Return (x, y) of the center of cell containing provided text 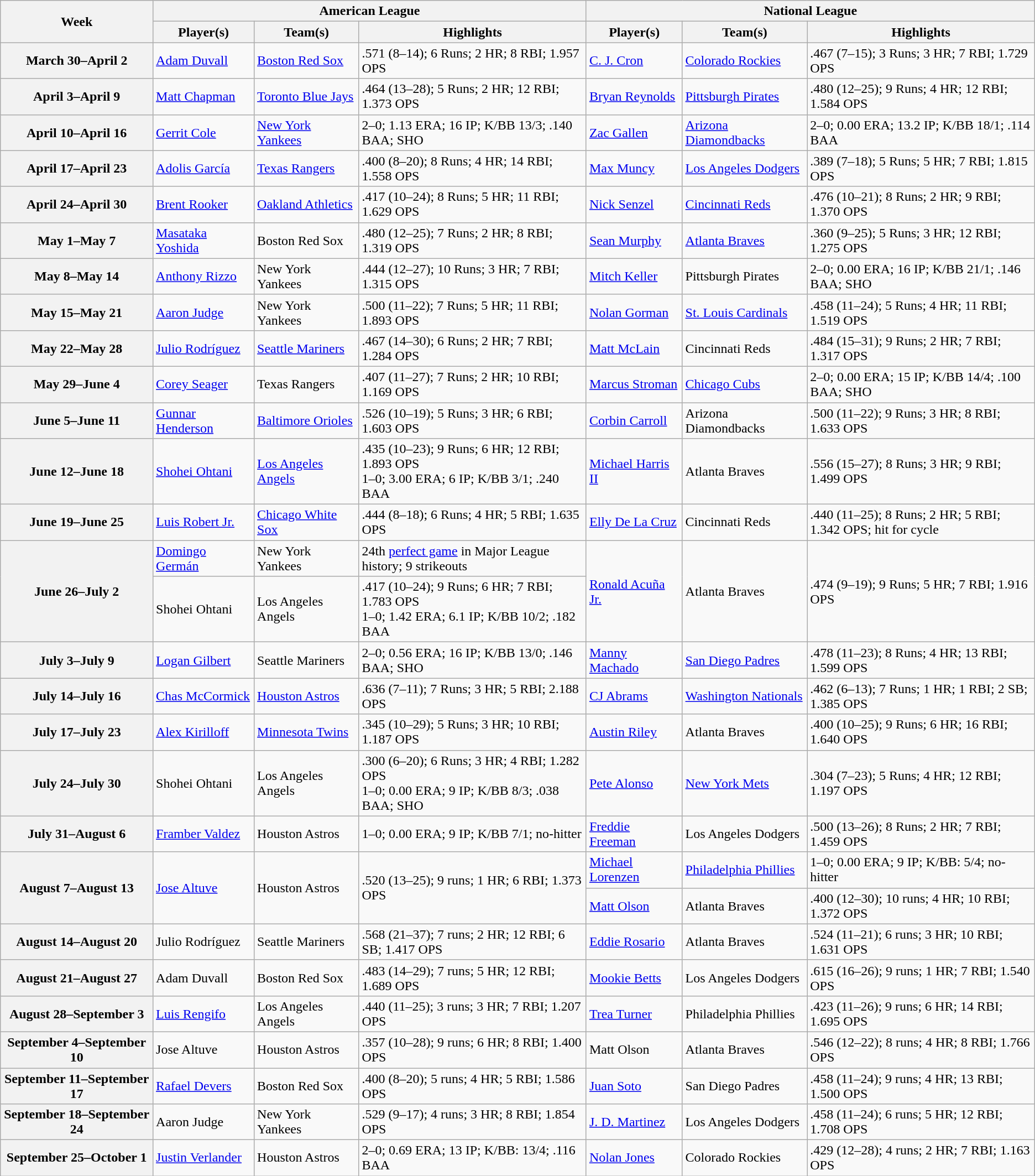
.440 (11–25); 8 Runs; 2 HR; 5 RBI; 1.342 OPS; hit for cycle (921, 522)
Justin Verlander (203, 1158)
Baltimore Orioles (306, 420)
Marcus Stroman (634, 384)
Pete Alonso (634, 783)
Eddie Rosario (634, 941)
2–0; 0.00 ERA; 13.2 IP; K/BB 18/1; .114 BAA (921, 133)
.571 (8–14); 6 Runs; 2 HR; 8 RBI; 1.957 OPS (472, 61)
Chas McCormick (203, 696)
24th perfect game in Major League history; 9 strikeouts (472, 559)
Michael Lorenzen (634, 870)
Michael Harris II (634, 471)
Nick Senzel (634, 205)
Week (77, 22)
Framber Valdez (203, 834)
.546 (12–22); 8 runs; 4 HR; 8 RBI; 1.766 OPS (921, 1050)
.458 (11–24); 6 runs; 5 HR; 12 RBI; 1.708 OPS (921, 1122)
May 8–May 14 (77, 277)
Bryan Reynolds (634, 96)
Gerrit Cole (203, 133)
.400 (8–20); 8 Runs; 4 HR; 14 RBI; 1.558 OPS (472, 168)
Matt Chapman (203, 96)
July 3–July 9 (77, 660)
.464 (13–28); 5 Runs; 2 HR; 12 RBI; 1.373 OPS (472, 96)
May 22–May 28 (77, 348)
.474 (9–19); 9 Runs; 5 HR; 7 RBI; 1.916 OPS (921, 591)
.458 (11–24); 9 runs; 4 HR; 13 RBI; 1.500 OPS (921, 1085)
August 28–September 3 (77, 1013)
Mitch Keller (634, 277)
March 30–April 2 (77, 61)
June 19–June 25 (77, 522)
September 11–September 17 (77, 1085)
August 21–August 27 (77, 978)
May 15–May 21 (77, 312)
Anthony Rizzo (203, 277)
.407 (11–27); 7 Runs; 2 HR; 10 RBI; 1.169 OPS (472, 384)
Juan Soto (634, 1085)
.467 (7–15); 3 Runs; 3 HR; 7 RBI; 1.729 OPS (921, 61)
Chicago White Sox (306, 522)
J. D. Martinez (634, 1122)
.389 (7–18); 5 Runs; 5 HR; 7 RBI; 1.815 OPS (921, 168)
Sean Murphy (634, 240)
Freddie Freeman (634, 834)
Oakland Athletics (306, 205)
June 5–June 11 (77, 420)
April 17–April 23 (77, 168)
2–0; 0.69 ERA; 13 IP; K/BB: 13/4; .116 BAA (472, 1158)
.360 (9–25); 5 Runs; 3 HR; 12 RBI; 1.275 OPS (921, 240)
Luis Rengifo (203, 1013)
.357 (10–28); 9 runs; 6 HR; 8 RBI; 1.400 OPS (472, 1050)
C. J. Cron (634, 61)
.480 (12–25); 9 Runs; 4 HR; 12 RBI; 1.584 OPS (921, 96)
Alex Kirilloff (203, 732)
.500 (11–22); 7 Runs; 5 HR; 11 RBI; 1.893 OPS (472, 312)
.429 (12–28); 4 runs; 2 HR; 7 RBI; 1.163 OPS (921, 1158)
.568 (21–37); 7 runs; 2 HR; 12 RBI; 6 SB; 1.417 OPS (472, 941)
Zac Gallen (634, 133)
2–0; 0.56 ERA; 16 IP; K/BB 13/0; .146 BAA; SHO (472, 660)
May 1–May 7 (77, 240)
September 25–October 1 (77, 1158)
.345 (10–29); 5 Runs; 3 HR; 10 RBI; 1.187 OPS (472, 732)
Gunnar Henderson (203, 420)
.526 (10–19); 5 Runs; 3 HR; 6 RBI; 1.603 OPS (472, 420)
Domingo Germán (203, 559)
.636 (7–11); 7 Runs; 3 HR; 5 RBI; 2.188 OPS (472, 696)
April 10–April 16 (77, 133)
May 29–June 4 (77, 384)
.520 (13–25); 9 runs; 1 HR; 6 RBI; 1.373 OPS (472, 888)
Max Muncy (634, 168)
September 18–September 24 (77, 1122)
Mookie Betts (634, 978)
Matt McLain (634, 348)
April 3–April 9 (77, 96)
.435 (10–23); 9 Runs; 6 HR; 12 RBI; 1.893 OPS1–0; 3.00 ERA; 6 IP; K/BB 3/1; .240 BAA (472, 471)
Trea Turner (634, 1013)
New York Mets (745, 783)
Manny Machado (634, 660)
.529 (9–17); 4 runs; 3 HR; 8 RBI; 1.854 OPS (472, 1122)
.615 (16–26); 9 runs; 1 HR; 7 RBI; 1.540 OPS (921, 978)
St. Louis Cardinals (745, 312)
April 24–April 30 (77, 205)
June 12–June 18 (77, 471)
July 24–July 30 (77, 783)
Nolan Gorman (634, 312)
July 31–August 6 (77, 834)
.476 (10–21); 8 Runs; 2 HR; 9 RBI; 1.370 OPS (921, 205)
Elly De La Cruz (634, 522)
.440 (11–25); 3 runs; 3 HR; 7 RBI; 1.207 OPS (472, 1013)
.524 (11–21); 6 runs; 3 HR; 10 RBI; 1.631 OPS (921, 941)
.400 (10–25); 9 Runs; 6 HR; 16 RBI; 1.640 OPS (921, 732)
1–0; 0.00 ERA; 9 IP; K/BB: 5/4; no-hitter (921, 870)
Washington Nationals (745, 696)
.500 (11–22); 9 Runs; 3 HR; 8 RBI; 1.633 OPS (921, 420)
Adolis García (203, 168)
Austin Riley (634, 732)
Minnesota Twins (306, 732)
.483 (14–29); 7 runs; 5 HR; 12 RBI; 1.689 OPS (472, 978)
.500 (13–26); 8 Runs; 2 HR; 7 RBI; 1.459 OPS (921, 834)
Corbin Carroll (634, 420)
July 14–July 16 (77, 696)
July 17–July 23 (77, 732)
Chicago Cubs (745, 384)
.444 (12–27); 10 Runs; 3 HR; 7 RBI; 1.315 OPS (472, 277)
.304 (7–23); 5 Runs; 4 HR; 12 RBI; 1.197 OPS (921, 783)
Luis Robert Jr. (203, 522)
June 26–July 2 (77, 591)
National League (811, 11)
2–0; 1.13 ERA; 16 IP; K/BB 13/3; .140 BAA; SHO (472, 133)
1–0; 0.00 ERA; 9 IP; K/BB 7/1; no-hitter (472, 834)
.478 (11–23); 8 Runs; 4 HR; 13 RBI; 1.599 OPS (921, 660)
.417 (10–24); 8 Runs; 5 HR; 11 RBI; 1.629 OPS (472, 205)
American League (370, 11)
.400 (8–20); 5 runs; 4 HR; 5 RBI; 1.586 OPS (472, 1085)
.400 (12–30); 10 runs; 4 HR; 10 RBI; 1.372 OPS (921, 906)
Ronald Acuña Jr. (634, 591)
.444 (8–18); 6 Runs; 4 HR; 5 RBI; 1.635 OPS (472, 522)
2–0; 0.00 ERA; 15 IP; K/BB 14/4; .100 BAA; SHO (921, 384)
Rafael Devers (203, 1085)
.300 (6–20); 6 Runs; 3 HR; 4 RBI; 1.282 OPS1–0; 0.00 ERA; 9 IP; K/BB 8/3; .038 BAA; SHO (472, 783)
.480 (12–25); 7 Runs; 2 HR; 8 RBI; 1.319 OPS (472, 240)
2–0; 0.00 ERA; 16 IP; K/BB 21/1; .146 BAA; SHO (921, 277)
.458 (11–24); 5 Runs; 4 HR; 11 RBI; 1.519 OPS (921, 312)
August 7–August 13 (77, 888)
CJ Abrams (634, 696)
Toronto Blue Jays (306, 96)
Corey Seager (203, 384)
.467 (14–30); 6 Runs; 2 HR; 7 RBI; 1.284 OPS (472, 348)
September 4–September 10 (77, 1050)
August 14–August 20 (77, 941)
.462 (6–13); 7 Runs; 1 HR; 1 RBI; 2 SB; 1.385 OPS (921, 696)
.423 (11–26); 9 runs; 6 HR; 14 RBI; 1.695 OPS (921, 1013)
Brent Rooker (203, 205)
.556 (15–27); 8 Runs; 3 HR; 9 RBI; 1.499 OPS (921, 471)
Nolan Jones (634, 1158)
.417 (10–24); 9 Runs; 6 HR; 7 RBI; 1.783 OPS1–0; 1.42 ERA; 6.1 IP; K/BB 10/2; .182 BAA (472, 610)
.484 (15–31); 9 Runs; 2 HR; 7 RBI; 1.317 OPS (921, 348)
Logan Gilbert (203, 660)
Masataka Yoshida (203, 240)
